Determine the (x, y) coordinate at the center of the cell enclosing the given text.  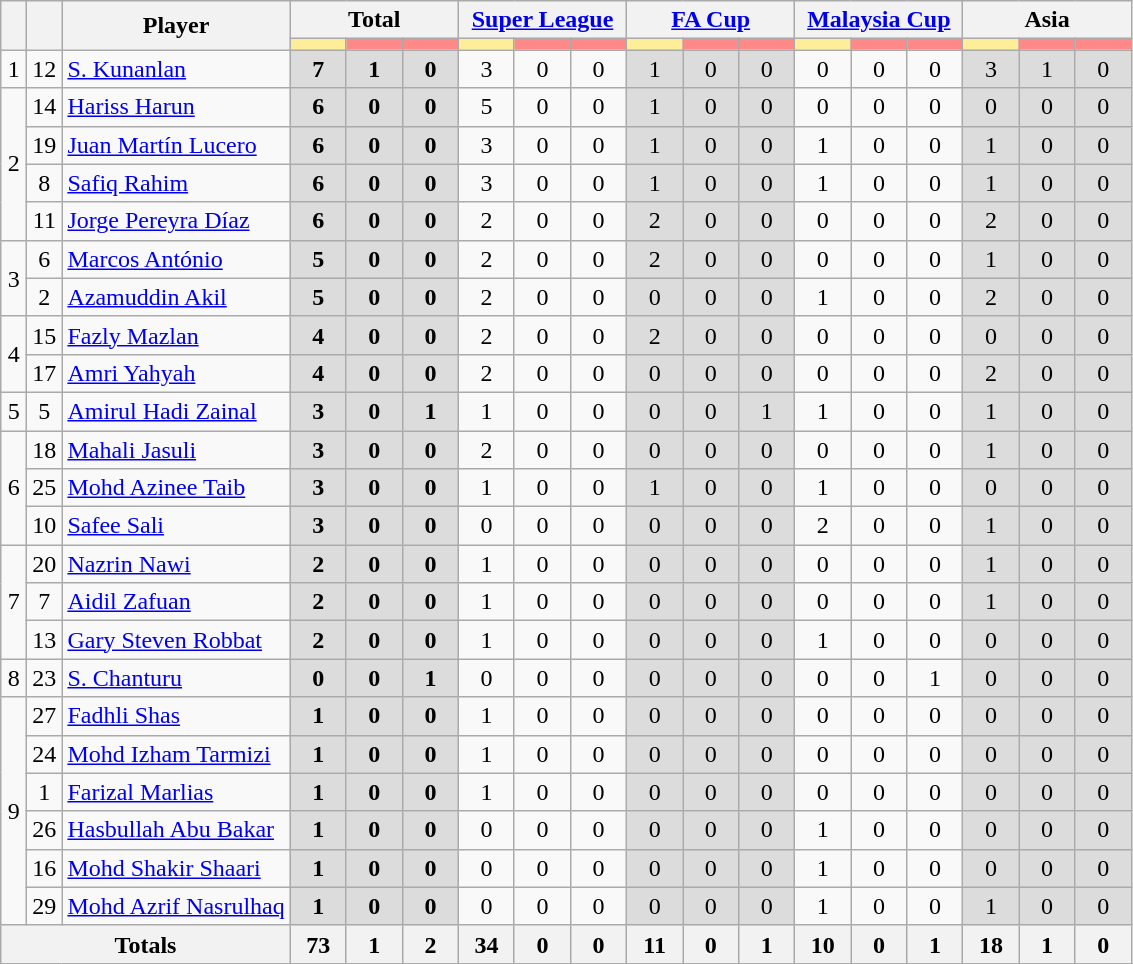
Player (176, 26)
FA Cup (711, 20)
Farizal Marlias (176, 792)
17 (44, 373)
Nazrin Nawi (176, 564)
Fadhli Shas (176, 716)
S. Chanturu (176, 678)
Azamuddin Akil (176, 297)
27 (44, 716)
20 (44, 564)
23 (44, 678)
Aidil Zafuan (176, 602)
Hariss Harun (176, 107)
19 (44, 145)
25 (44, 488)
Mohd Izham Tarmizi (176, 754)
Amirul Hadi Zainal (176, 411)
Mohd Azinee Taib (176, 488)
Juan Martín Lucero (176, 145)
Totals (146, 944)
Jorge Pereyra Díaz (176, 221)
Marcos António (176, 259)
13 (44, 640)
Amri Yahyah (176, 373)
Mahali Jasuli (176, 449)
26 (44, 830)
9 (14, 811)
S. Kunanlan (176, 69)
Gary Steven Robbat (176, 640)
Malaysia Cup (879, 20)
16 (44, 868)
Safee Sali (176, 526)
Super League (542, 20)
14 (44, 107)
Safiq Rahim (176, 183)
Mohd Shakir Shaari (176, 868)
34 (486, 944)
Fazly Mazlan (176, 335)
24 (44, 754)
29 (44, 906)
15 (44, 335)
Asia (1047, 20)
73 (318, 944)
Total (374, 20)
Hasbullah Abu Bakar (176, 830)
Mohd Azrif Nasrulhaq (176, 906)
12 (44, 69)
